Find where the given text appears and provide that cell's center as [X, Y] coordinate. 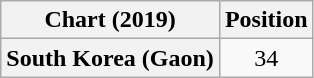
Chart (2019) [110, 20]
South Korea (Gaon) [110, 58]
Position [266, 20]
34 [266, 58]
